Extract the (x, y) coordinate from the center of the cell holding the provided text.  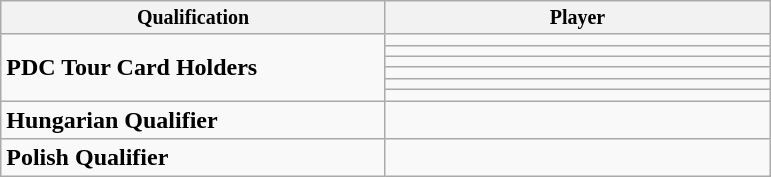
Hungarian Qualifier (193, 120)
Polish Qualifier (193, 158)
Qualification (193, 18)
Player (577, 18)
PDC Tour Card Holders (193, 67)
